Extract the (X, Y) coordinate from the center of the cell holding the provided text.  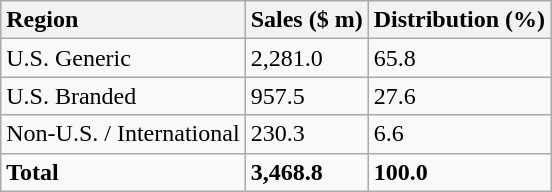
65.8 (459, 58)
U.S. Branded (123, 96)
957.5 (306, 96)
Non-U.S. / International (123, 134)
27.6 (459, 96)
U.S. Generic (123, 58)
Total (123, 172)
6.6 (459, 134)
Region (123, 20)
230.3 (306, 134)
3,468.8 (306, 172)
100.0 (459, 172)
Sales ($ m) (306, 20)
Distribution (%) (459, 20)
2,281.0 (306, 58)
